Find where the given text appears and provide that cell's center as [x, y] coordinate. 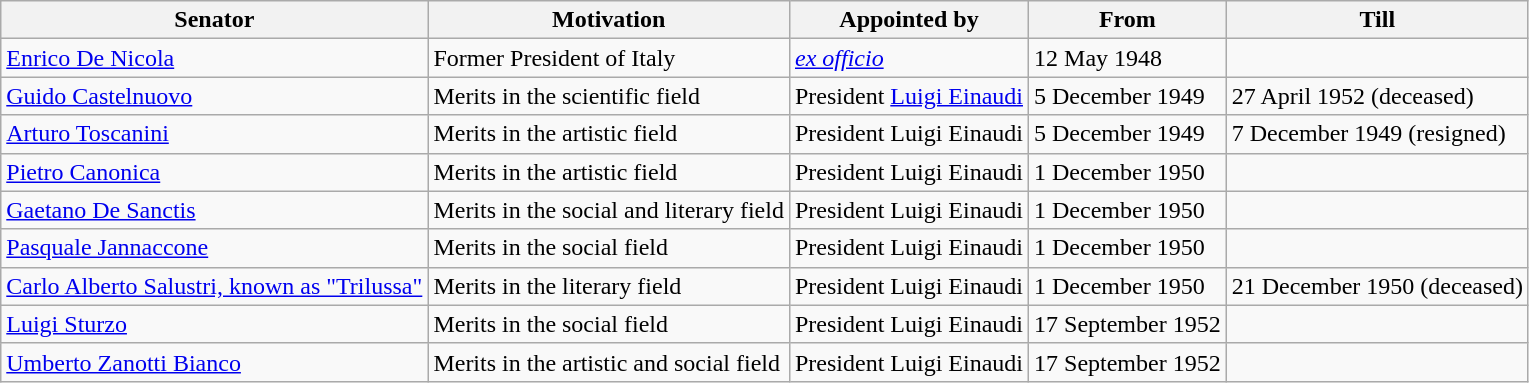
Carlo Alberto Salustri, known as "Trilussa" [214, 286]
Senator [214, 20]
Umberto Zanotti Bianco [214, 362]
Luigi Sturzo [214, 324]
Merits in the artistic and social field [609, 362]
Pietro Canonica [214, 172]
12 May 1948 [1128, 58]
ex officio [908, 58]
Former President of Italy [609, 58]
27 April 1952 (deceased) [1377, 96]
Merits in the scientific field [609, 96]
Gaetano De Sanctis [214, 210]
Guido Castelnuovo [214, 96]
21 December 1950 (deceased) [1377, 286]
Arturo Toscanini [214, 134]
Till [1377, 20]
Motivation [609, 20]
Pasquale Jannaccone [214, 248]
Enrico De Nicola [214, 58]
7 December 1949 (resigned) [1377, 134]
Merits in the literary field [609, 286]
From [1128, 20]
Merits in the social and literary field [609, 210]
Appointed by [908, 20]
